Extract the (x, y) coordinate from the center of the cell holding the provided text.  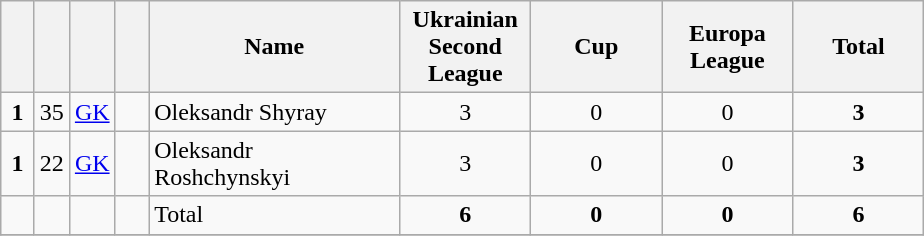
35 (52, 112)
Name (274, 47)
Oleksandr Shyray (274, 112)
Oleksandr Roshchynskyi (274, 164)
Ukrainian Second League (466, 47)
Cup (596, 47)
22 (52, 164)
Europa League (728, 47)
